From the cell containing the given text, extract its center point as (X, Y) coordinate. 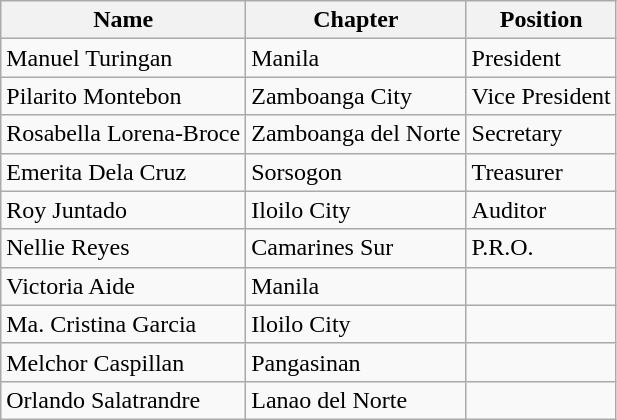
Manuel Turingan (124, 58)
President (541, 58)
Secretary (541, 134)
P.R.O. (541, 248)
Lanao del Norte (356, 400)
Camarines Sur (356, 248)
Rosabella Lorena-Broce (124, 134)
Zamboanga City (356, 96)
Treasurer (541, 172)
Name (124, 20)
Position (541, 20)
Ma. Cristina Garcia (124, 324)
Zamboanga del Norte (356, 134)
Pilarito Montebon (124, 96)
Emerita Dela Cruz (124, 172)
Orlando Salatrandre (124, 400)
Pangasinan (356, 362)
Victoria Aide (124, 286)
Sorsogon (356, 172)
Melchor Caspillan (124, 362)
Nellie Reyes (124, 248)
Chapter (356, 20)
Roy Juntado (124, 210)
Auditor (541, 210)
Vice President (541, 96)
